From the cell containing the given text, extract its center point as [x, y] coordinate. 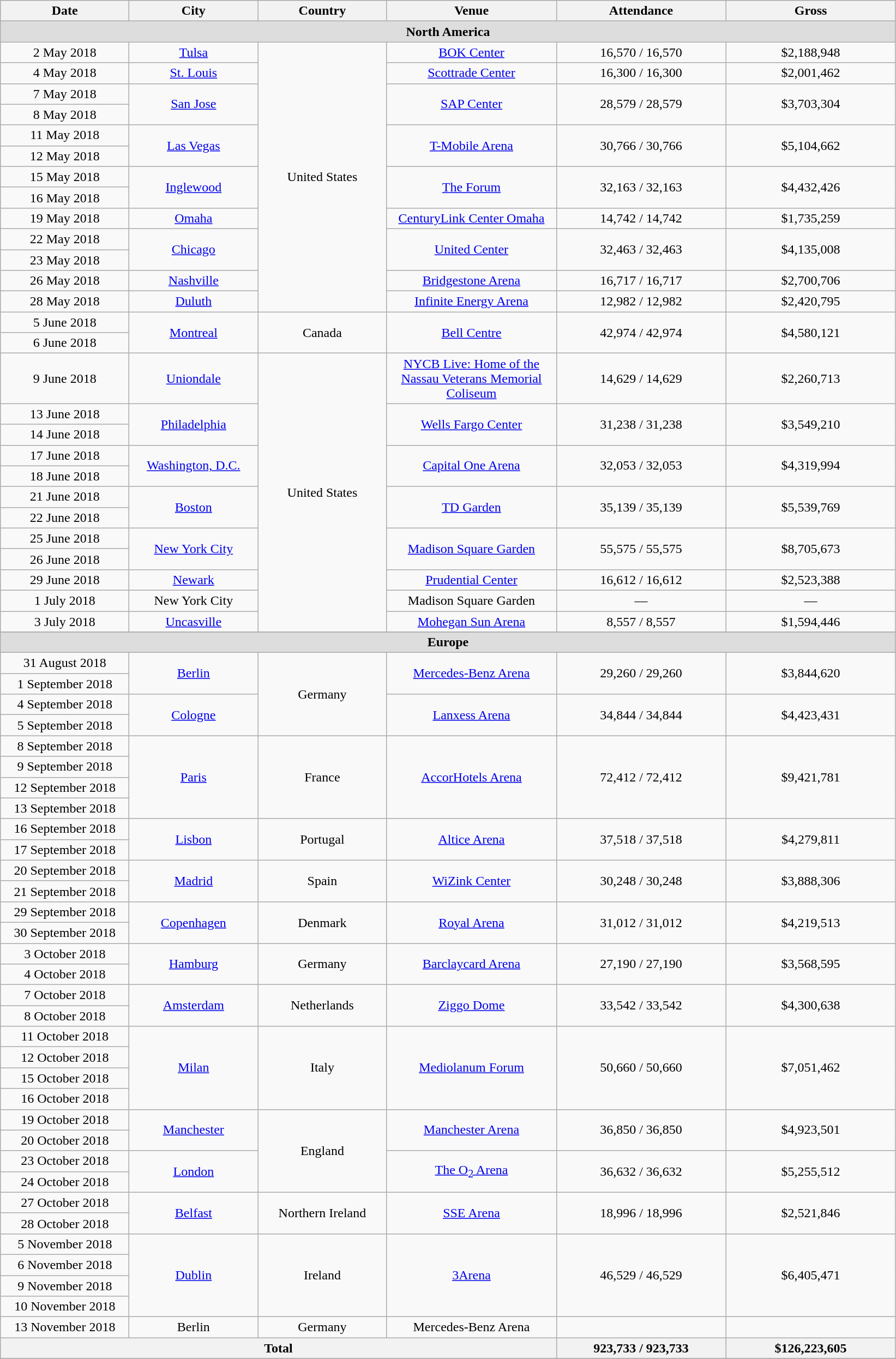
$4,423,431 [810, 715]
United Center [471, 249]
Barclaycard Arena [471, 964]
13 November 2018 [65, 1327]
5 September 2018 [65, 725]
3 July 2018 [65, 621]
23 October 2018 [65, 1161]
$4,580,121 [810, 333]
4 October 2018 [65, 975]
Boston [194, 507]
36,632 / 36,632 [641, 1171]
Spain [322, 881]
Capital One Arena [471, 466]
$2,700,706 [810, 281]
TD Garden [471, 507]
Nashville [194, 281]
32,463 / 32,463 [641, 249]
Washington, D.C. [194, 466]
England [322, 1151]
16 October 2018 [65, 1099]
18,996 / 18,996 [641, 1213]
$3,703,304 [810, 104]
42,974 / 42,974 [641, 333]
12,982 / 12,982 [641, 302]
33,542 / 33,542 [641, 1006]
$3,568,595 [810, 964]
19 October 2018 [65, 1120]
16,300 / 16,300 [641, 73]
72,412 / 72,412 [641, 777]
16 September 2018 [65, 829]
31,238 / 31,238 [641, 424]
26 June 2018 [65, 559]
9 November 2018 [65, 1285]
Date [65, 11]
SSE Arena [471, 1213]
Country [322, 11]
$2,521,846 [810, 1213]
$7,051,462 [810, 1068]
Mediolanum Forum [471, 1068]
London [194, 1171]
6 November 2018 [65, 1265]
St. Louis [194, 73]
Lanxess Arena [471, 715]
19 May 2018 [65, 218]
16,570 / 16,570 [641, 52]
CenturyLink Center Omaha [471, 218]
NYCB Live: Home of the Nassau Veterans Memorial Coliseum [471, 378]
The O2 Arena [471, 1171]
7 October 2018 [65, 995]
28 May 2018 [65, 302]
France [322, 777]
$3,844,620 [810, 674]
4 September 2018 [65, 705]
21 September 2018 [65, 891]
Northern Ireland [322, 1213]
Copenhagen [194, 922]
8 May 2018 [65, 115]
36,850 / 36,850 [641, 1130]
Hamburg [194, 964]
35,139 / 35,139 [641, 507]
50,660 / 50,660 [641, 1068]
T-Mobile Arena [471, 146]
11 October 2018 [65, 1037]
$9,421,781 [810, 777]
Infinite Energy Arena [471, 302]
$4,279,811 [810, 839]
25 June 2018 [65, 538]
22 June 2018 [65, 518]
31,012 / 31,012 [641, 922]
$1,735,259 [810, 218]
BOK Center [471, 52]
Duluth [194, 302]
$4,923,501 [810, 1130]
16 May 2018 [65, 197]
$4,135,008 [810, 249]
26 May 2018 [65, 281]
Canada [322, 333]
City [194, 11]
Uncasville [194, 621]
30,766 / 30,766 [641, 146]
$2,001,462 [810, 73]
$5,104,662 [810, 146]
Portugal [322, 839]
Netherlands [322, 1006]
14 June 2018 [65, 435]
$2,188,948 [810, 52]
32,053 / 32,053 [641, 466]
6 June 2018 [65, 343]
Newark [194, 580]
12 September 2018 [65, 787]
8 October 2018 [65, 1016]
34,844 / 34,844 [641, 715]
55,575 / 55,575 [641, 549]
15 May 2018 [65, 177]
1 July 2018 [65, 600]
Montreal [194, 333]
Madrid [194, 881]
$4,432,426 [810, 187]
22 May 2018 [65, 239]
923,733 / 923,733 [641, 1348]
Amsterdam [194, 1006]
14,742 / 14,742 [641, 218]
9 September 2018 [65, 767]
16,612 / 16,612 [641, 580]
The Forum [471, 187]
Cologne [194, 715]
SAP Center [471, 104]
Attendance [641, 11]
Las Vegas [194, 146]
Ireland [322, 1275]
30,248 / 30,248 [641, 881]
23 May 2018 [65, 260]
17 September 2018 [65, 850]
20 October 2018 [65, 1140]
Inglewood [194, 187]
10 November 2018 [65, 1307]
2 May 2018 [65, 52]
$5,539,769 [810, 507]
$2,420,795 [810, 302]
17 June 2018 [65, 455]
$126,223,605 [810, 1348]
Denmark [322, 922]
$4,219,513 [810, 922]
1 September 2018 [65, 684]
Uniondale [194, 378]
3 October 2018 [65, 954]
20 September 2018 [65, 870]
Omaha [194, 218]
3Arena [471, 1275]
32,163 / 32,163 [641, 187]
28,579 / 28,579 [641, 104]
13 June 2018 [65, 414]
$1,594,446 [810, 621]
Gross [810, 11]
Paris [194, 777]
$8,705,673 [810, 549]
4 May 2018 [65, 73]
$3,888,306 [810, 881]
WiZink Center [471, 881]
29 June 2018 [65, 580]
Ziggo Dome [471, 1006]
AccorHotels Arena [471, 777]
$6,405,471 [810, 1275]
Chicago [194, 249]
Philadelphia [194, 424]
Europe [448, 642]
28 October 2018 [65, 1223]
Prudential Center [471, 580]
27,190 / 27,190 [641, 964]
15 October 2018 [65, 1078]
9 June 2018 [65, 378]
5 November 2018 [65, 1244]
Scottrade Center [471, 73]
Wells Fargo Center [471, 424]
13 September 2018 [65, 808]
Bell Centre [471, 333]
Milan [194, 1068]
$4,319,994 [810, 466]
$4,300,638 [810, 1006]
18 June 2018 [65, 476]
Altice Arena [471, 839]
Venue [471, 11]
$2,260,713 [810, 378]
San Jose [194, 104]
24 October 2018 [65, 1182]
11 May 2018 [65, 135]
$3,549,210 [810, 424]
Italy [322, 1068]
30 September 2018 [65, 933]
Manchester [194, 1130]
Manchester Arena [471, 1130]
Lisbon [194, 839]
Mohegan Sun Arena [471, 621]
27 October 2018 [65, 1202]
12 October 2018 [65, 1057]
5 June 2018 [65, 322]
8 September 2018 [65, 746]
Royal Arena [471, 922]
8,557 / 8,557 [641, 621]
$5,255,512 [810, 1171]
16,717 / 16,717 [641, 281]
46,529 / 46,529 [641, 1275]
14,629 / 14,629 [641, 378]
7 May 2018 [65, 94]
$2,523,388 [810, 580]
Dublin [194, 1275]
29,260 / 29,260 [641, 674]
Bridgestone Arena [471, 281]
21 June 2018 [65, 497]
12 May 2018 [65, 156]
29 September 2018 [65, 912]
Total [278, 1348]
Tulsa [194, 52]
31 August 2018 [65, 663]
North America [448, 32]
37,518 / 37,518 [641, 839]
Belfast [194, 1213]
